Locate the cell with the specified text and output its (X, Y) center coordinate. 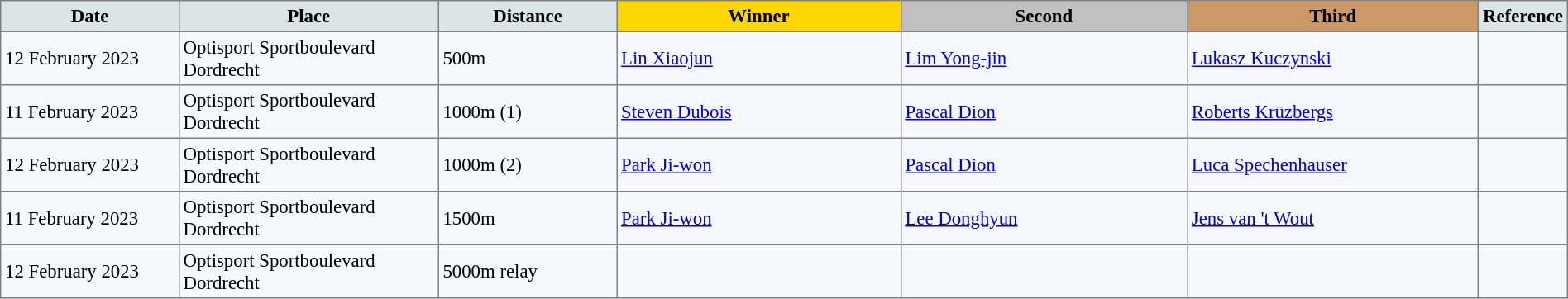
1500m (528, 218)
Roberts Krūzbergs (1333, 112)
Distance (528, 17)
5000m relay (528, 271)
Second (1044, 17)
Place (308, 17)
Jens van 't Wout (1333, 218)
Lukasz Kuczynski (1333, 58)
Luca Spechenhauser (1333, 164)
Date (89, 17)
1000m (2) (528, 164)
Lin Xiaojun (759, 58)
Lim Yong-jin (1044, 58)
1000m (1) (528, 112)
500m (528, 58)
Winner (759, 17)
Reference (1523, 17)
Lee Donghyun (1044, 218)
Third (1333, 17)
Steven Dubois (759, 112)
